Return (x, y) of the center of cell containing provided text 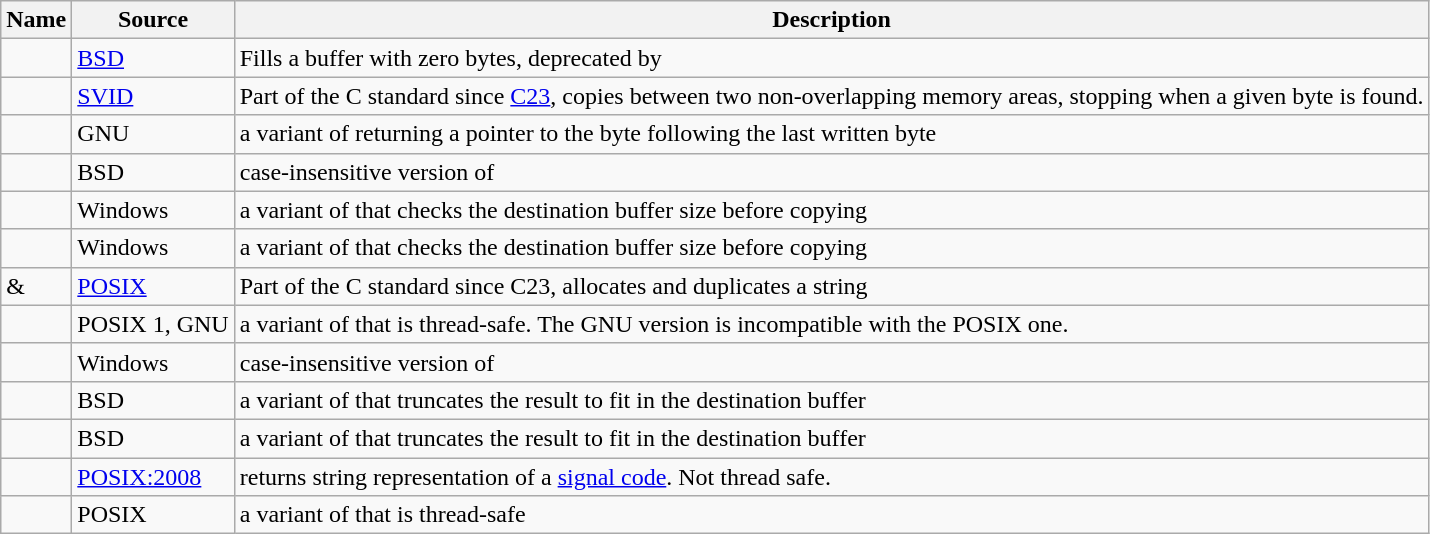
Fills a buffer with zero bytes, deprecated by (832, 58)
POSIX 1, GNU (153, 324)
Source (153, 20)
Part of the C standard since C23, allocates and duplicates a string (832, 286)
GNU (153, 134)
a variant of that is thread-safe (832, 515)
Part of the C standard since C23, copies between two non-overlapping memory areas, stopping when a given byte is found. (832, 96)
& (36, 286)
returns string representation of a signal code. Not thread safe. (832, 477)
a variant of that is thread-safe. The GNU version is incompatible with the POSIX one. (832, 324)
SVID (153, 96)
a variant of returning a pointer to the byte following the last written byte (832, 134)
Description (832, 20)
Name (36, 20)
POSIX:2008 (153, 477)
